Find where the given text appears and provide that cell's center as (x, y) coordinate. 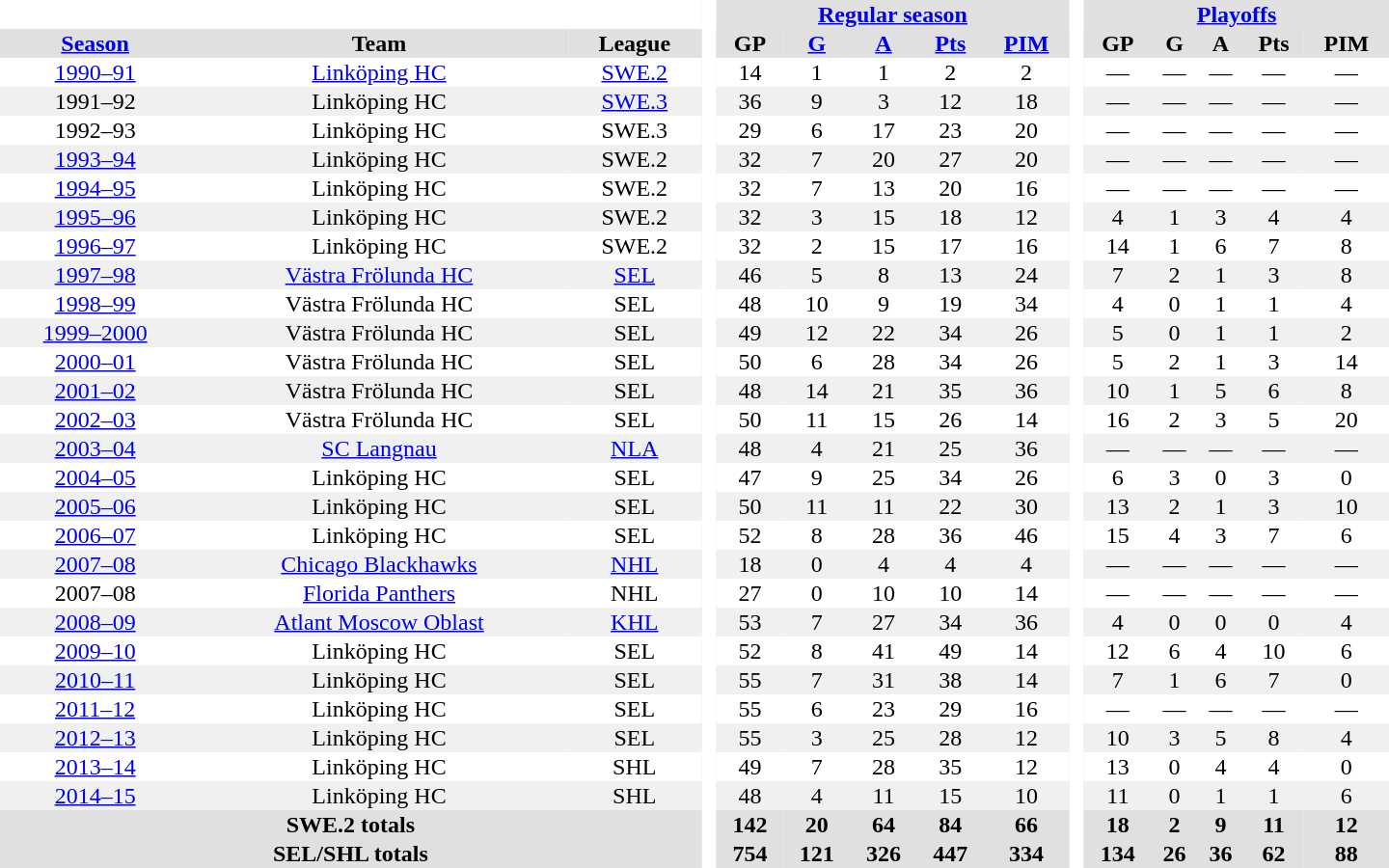
Playoffs (1237, 14)
24 (1026, 275)
2000–01 (95, 362)
2012–13 (95, 738)
754 (750, 854)
2009–10 (95, 651)
47 (750, 477)
1993–94 (95, 159)
2014–15 (95, 796)
SWE.2 totals (351, 825)
121 (816, 854)
1998–99 (95, 304)
KHL (635, 622)
326 (884, 854)
1991–92 (95, 101)
38 (951, 680)
SC Langnau (379, 448)
2004–05 (95, 477)
30 (1026, 506)
134 (1117, 854)
2006–07 (95, 535)
2001–02 (95, 391)
53 (750, 622)
334 (1026, 854)
1996–97 (95, 246)
84 (951, 825)
41 (884, 651)
2003–04 (95, 448)
31 (884, 680)
66 (1026, 825)
142 (750, 825)
1997–98 (95, 275)
2005–06 (95, 506)
1995–96 (95, 217)
2002–03 (95, 420)
447 (951, 854)
88 (1347, 854)
2008–09 (95, 622)
Regular season (893, 14)
1992–93 (95, 130)
2011–12 (95, 709)
League (635, 43)
1994–95 (95, 188)
Team (379, 43)
NLA (635, 448)
2013–14 (95, 767)
2010–11 (95, 680)
64 (884, 825)
Season (95, 43)
Chicago Blackhawks (379, 564)
Florida Panthers (379, 593)
SEL/SHL totals (351, 854)
1999–2000 (95, 333)
19 (951, 304)
Atlant Moscow Oblast (379, 622)
1990–91 (95, 72)
62 (1273, 854)
